Provide the [X, Y] coordinate of the cell's center where the given text is located.  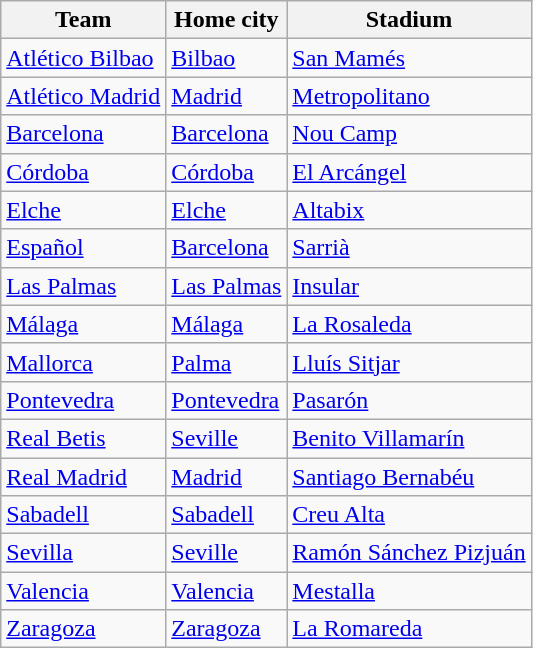
Team [84, 20]
Real Madrid [84, 477]
El Arcángel [409, 172]
Español [84, 248]
Altabix [409, 210]
Real Betis [84, 438]
Metropolitano [409, 96]
Creu Alta [409, 515]
Atlético Madrid [84, 96]
Ramón Sánchez Pizjuán [409, 553]
Benito Villamarín [409, 438]
Pasarón [409, 400]
San Mamés [409, 58]
Mallorca [84, 362]
Lluís Sitjar [409, 362]
Santiago Bernabéu [409, 477]
Mestalla [409, 591]
La Romareda [409, 629]
Bilbao [226, 58]
Home city [226, 20]
La Rosaleda [409, 324]
Sevilla [84, 553]
Sarrià [409, 248]
Nou Camp [409, 134]
Insular [409, 286]
Palma [226, 362]
Stadium [409, 20]
Atlético Bilbao [84, 58]
